For the text-containing cell, return its midpoint in (X, Y) coordinate format. 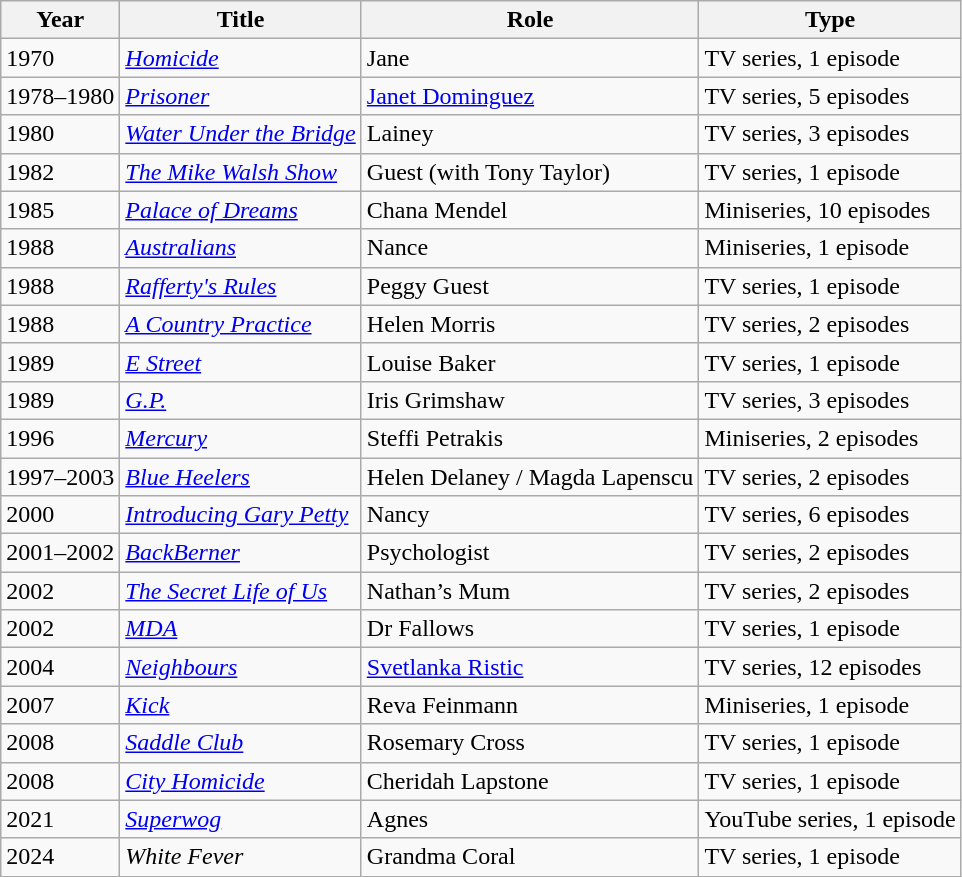
Blue Heelers (240, 477)
1996 (60, 438)
MDA (240, 629)
Australians (240, 248)
Chana Mendel (530, 210)
Helen Morris (530, 324)
Steffi Petrakis (530, 438)
City Homicide (240, 781)
2024 (60, 857)
Peggy Guest (530, 286)
2021 (60, 819)
A Country Practice (240, 324)
Janet Dominguez (530, 96)
Psychologist (530, 553)
Water Under the Bridge (240, 134)
2001–2002 (60, 553)
Nancy (530, 515)
Prisoner (240, 96)
1982 (60, 172)
Mercury (240, 438)
TV series, 5 episodes (830, 96)
Guest (with Tony Taylor) (530, 172)
Rafferty's Rules (240, 286)
Nance (530, 248)
Miniseries, 10 episodes (830, 210)
E Street (240, 362)
1978–1980 (60, 96)
Rosemary Cross (530, 743)
TV series, 6 episodes (830, 515)
TV series, 12 episodes (830, 667)
1980 (60, 134)
Superwog (240, 819)
The Mike Walsh Show (240, 172)
Dr Fallows (530, 629)
1985 (60, 210)
Svetlanka Ristic (530, 667)
Palace of Dreams (240, 210)
Grandma Coral (530, 857)
Role (530, 20)
White Fever (240, 857)
Cheridah Lapstone (530, 781)
Neighbours (240, 667)
Reva Feinmann (530, 705)
YouTube series, 1 episode (830, 819)
Lainey (530, 134)
Louise Baker (530, 362)
G.P. (240, 400)
Type (830, 20)
BackBerner (240, 553)
Helen Delaney / Magda Lapenscu (530, 477)
Iris Grimshaw (530, 400)
2007 (60, 705)
Jane (530, 58)
Miniseries, 2 episodes (830, 438)
2000 (60, 515)
Year (60, 20)
Nathan’s Mum (530, 591)
Kick (240, 705)
1970 (60, 58)
Introducing Gary Petty (240, 515)
The Secret Life of Us (240, 591)
Homicide (240, 58)
Agnes (530, 819)
Saddle Club (240, 743)
1997–2003 (60, 477)
2004 (60, 667)
Title (240, 20)
